From the cell containing the given text, extract its center point as (X, Y) coordinate. 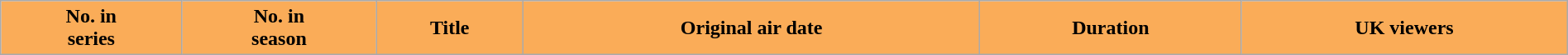
Title (450, 28)
UK viewers (1404, 28)
No. inseries (91, 28)
Original air date (751, 28)
Duration (1111, 28)
No. inseason (280, 28)
